Capture the cell that displays the provided text and extract its [X, Y] central coordinate. 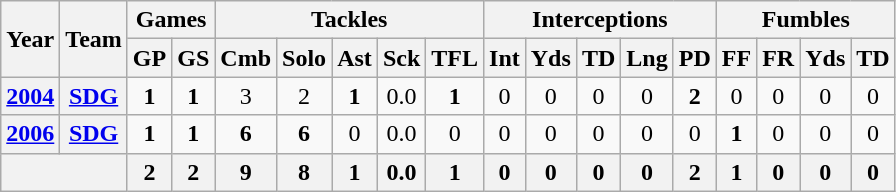
Int [505, 58]
Solo [304, 58]
8 [304, 172]
3 [246, 96]
Year [30, 39]
GS [194, 58]
Interceptions [600, 20]
FR [778, 58]
Fumbles [806, 20]
Team [94, 39]
TFL [455, 58]
FF [736, 58]
GP [149, 58]
9 [246, 172]
2004 [30, 96]
PD [694, 58]
2006 [30, 134]
Ast [355, 58]
Tackles [350, 20]
Games [170, 20]
Lng [647, 58]
Cmb [246, 58]
Sck [401, 58]
